Capture the cell that displays the provided text and extract its [X, Y] central coordinate. 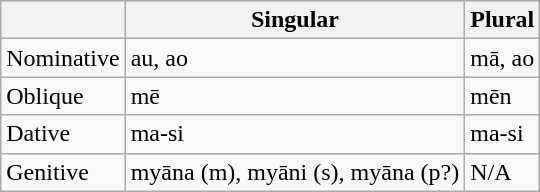
Dative [63, 134]
N/A [502, 172]
Nominative [63, 58]
au, ao [295, 58]
Genitive [63, 172]
mēn [502, 96]
Singular [295, 20]
mē [295, 96]
myāna (m), myāni (s), myāna (p?) [295, 172]
Plural [502, 20]
mā, ao [502, 58]
Oblique [63, 96]
